Extract the [X, Y] coordinate from the center of the cell holding the provided text.  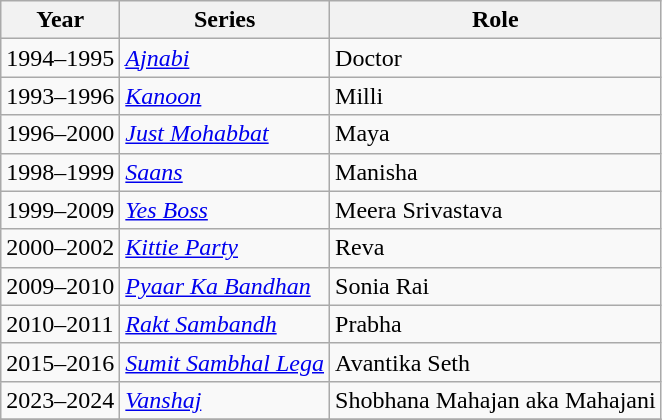
1994–1995 [60, 58]
2010–2011 [60, 324]
Prabha [496, 324]
2015–2016 [60, 362]
Maya [496, 134]
Sumit Sambhal Lega [225, 362]
1996–2000 [60, 134]
Role [496, 20]
2000–2002 [60, 248]
2023–2024 [60, 400]
Pyaar Ka Bandhan [225, 286]
1993–1996 [60, 96]
Saans [225, 172]
Rakt Sambandh [225, 324]
Milli [496, 96]
Manisha [496, 172]
2009–2010 [60, 286]
Series [225, 20]
1998–1999 [60, 172]
Just Mohabbat [225, 134]
Kanoon [225, 96]
Kittie Party [225, 248]
Reva [496, 248]
Avantika Seth [496, 362]
Yes Boss [225, 210]
Meera Srivastava [496, 210]
Year [60, 20]
Sonia Rai [496, 286]
Vanshaj [225, 400]
Ajnabi [225, 58]
Doctor [496, 58]
1999–2009 [60, 210]
Shobhana Mahajan aka Mahajani [496, 400]
